Return [x, y] of the center of cell containing provided text 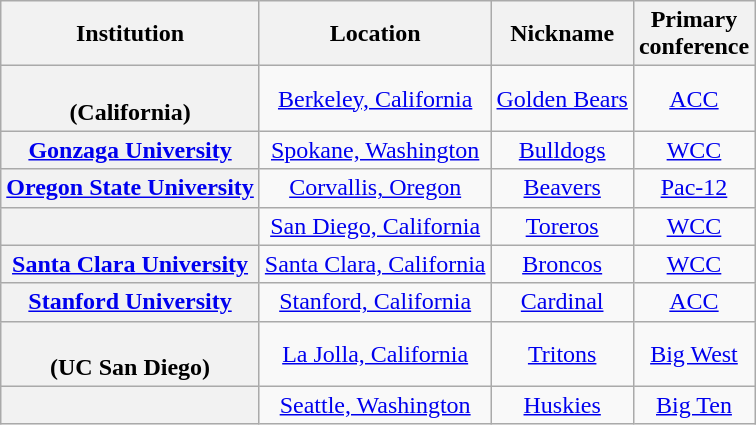
Nickname [562, 34]
Gonzaga University [130, 150]
Tritons [562, 354]
Toreros [562, 226]
Beavers [562, 188]
Santa Clara, California [375, 264]
Oregon State University [130, 188]
Broncos [562, 264]
Institution [130, 34]
Primaryconference [694, 34]
Big West [694, 354]
Huskies [562, 405]
Golden Bears [562, 98]
Berkeley, California [375, 98]
Seattle, Washington [375, 405]
La Jolla, California [375, 354]
Stanford, California [375, 302]
Pac-12 [694, 188]
Santa Clara University [130, 264]
Stanford University [130, 302]
Big Ten [694, 405]
(UC San Diego) [130, 354]
(California) [130, 98]
Cardinal [562, 302]
Location [375, 34]
San Diego, California [375, 226]
Corvallis, Oregon [375, 188]
Spokane, Washington [375, 150]
Bulldogs [562, 150]
